Pinpoint the cell where the given text exists, returning its [x, y] midpoint coordinate. 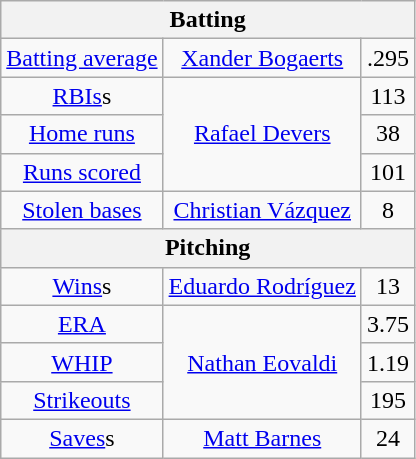
101 [388, 172]
Stolen bases [82, 210]
3.75 [388, 324]
Christian Vázquez [262, 210]
Rafael Devers [262, 134]
1.19 [388, 362]
Savess [82, 438]
Nathan Eovaldi [262, 362]
113 [388, 96]
Eduardo Rodríguez [262, 286]
Runs scored [82, 172]
24 [388, 438]
13 [388, 286]
Winss [82, 286]
RBIss [82, 96]
Home runs [82, 134]
Matt Barnes [262, 438]
Batting average [82, 58]
Batting [208, 20]
WHIP [82, 362]
ERA [82, 324]
8 [388, 210]
.295 [388, 58]
Xander Bogaerts [262, 58]
Pitching [208, 248]
Strikeouts [82, 400]
38 [388, 134]
195 [388, 400]
